Output the (X, Y) coordinate of the center of the cell containing the given text.  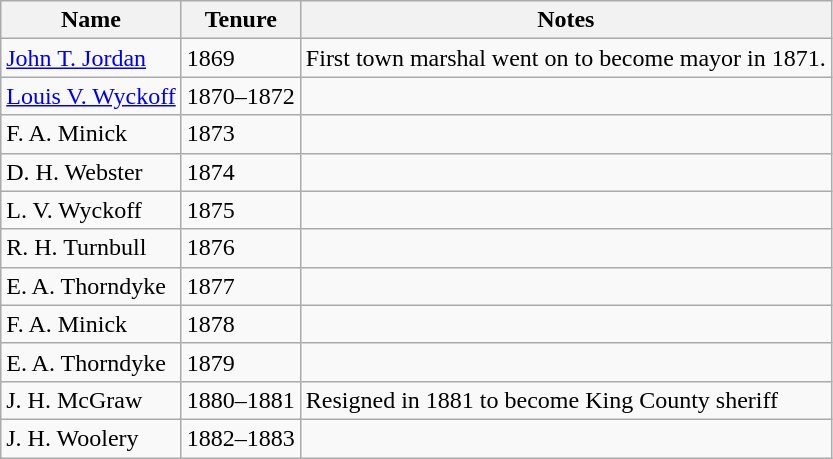
1869 (240, 58)
Name (92, 20)
John T. Jordan (92, 58)
1876 (240, 248)
1870–1872 (240, 96)
Tenure (240, 20)
1879 (240, 362)
1874 (240, 172)
1875 (240, 210)
1878 (240, 324)
J. H. Woolery (92, 438)
J. H. McGraw (92, 400)
1880–1881 (240, 400)
1873 (240, 134)
First town marshal went on to become mayor in 1871. (566, 58)
L. V. Wyckoff (92, 210)
Resigned in 1881 to become King County sheriff (566, 400)
Louis V. Wyckoff (92, 96)
D. H. Webster (92, 172)
1877 (240, 286)
1882–1883 (240, 438)
R. H. Turnbull (92, 248)
Notes (566, 20)
